Extract the (X, Y) coordinate from the center of the cell holding the provided text.  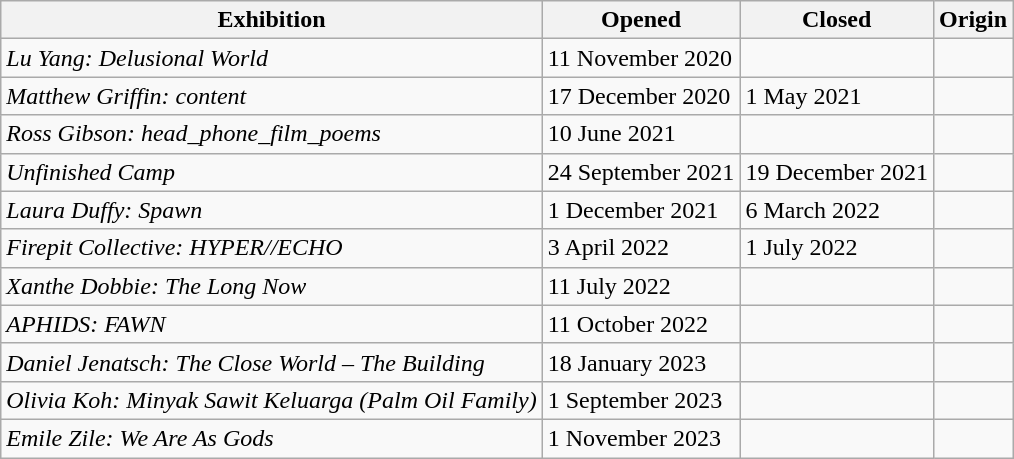
1 November 2023 (641, 438)
Matthew Griffin: content (272, 96)
Ross Gibson: head_phone_film_poems (272, 134)
11 October 2022 (641, 324)
11 November 2020 (641, 58)
APHIDS: FAWN (272, 324)
Origin (974, 20)
Closed (837, 20)
1 May 2021 (837, 96)
3 April 2022 (641, 248)
Lu Yang: Delusional World (272, 58)
17 December 2020 (641, 96)
18 January 2023 (641, 362)
Laura Duffy: Spawn (272, 210)
1 September 2023 (641, 400)
Olivia Koh: Minyak Sawit Keluarga (Palm Oil Family) (272, 400)
Emile Zile: We Are As Gods (272, 438)
1 July 2022 (837, 248)
Unfinished Camp (272, 172)
10 June 2021 (641, 134)
Xanthe Dobbie: The Long Now (272, 286)
Opened (641, 20)
1 December 2021 (641, 210)
Exhibition (272, 20)
11 July 2022 (641, 286)
24 September 2021 (641, 172)
19 December 2021 (837, 172)
6 March 2022 (837, 210)
Firepit Collective: HYPER//ECHO (272, 248)
Daniel Jenatsch: The Close World – The Building (272, 362)
